Identify which cell holds the provided text, then report its (X, Y) central coordinate. 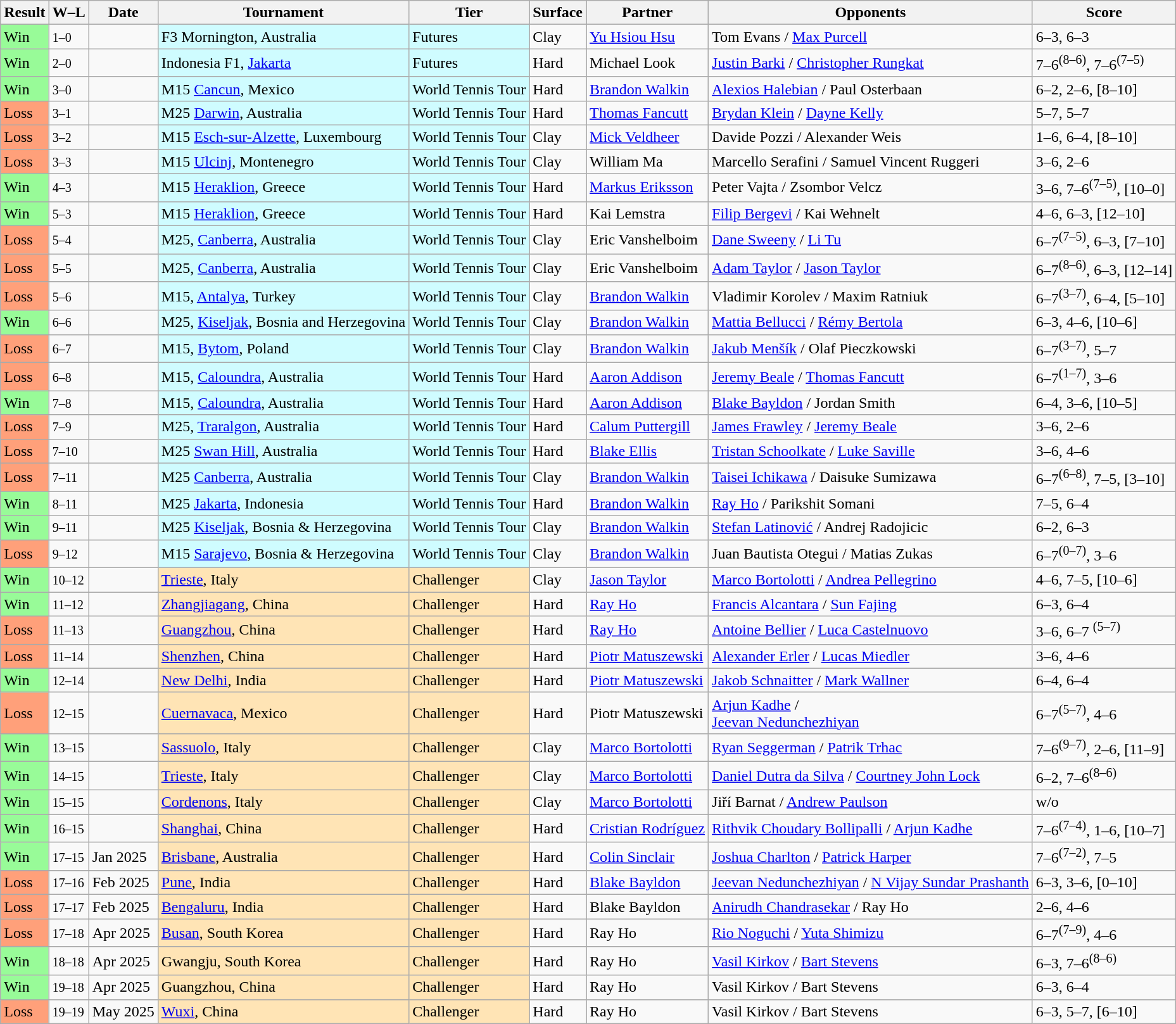
Score (1104, 13)
M15 Esch-sur-Alzette, Luxembourg (283, 137)
6–2, 6–3 (1104, 528)
Juan Bautista Otegui / Matias Zukas (871, 553)
James Frawley / Jeremy Beale (871, 427)
Bengaluru, India (283, 907)
6–7 (68, 348)
4–6, 6–3, [12–10] (1104, 213)
Pune, India (283, 883)
Busan, South Korea (283, 933)
M15, Antalya, Turkey (283, 296)
Indonesia F1, Jakarta (283, 63)
Cristian Rodríguez (647, 828)
Yu Hsiou Hsu (647, 37)
7–11 (68, 477)
13–15 (68, 747)
6–8 (68, 377)
2–0 (68, 63)
Markus Eriksson (647, 187)
6–4, 3–6, [10–5] (1104, 403)
17–18 (68, 933)
Tier (469, 13)
Blake Ellis (647, 451)
Brydan Klein / Dayne Kelly (871, 113)
3–3 (68, 161)
Alexios Halebian / Paul Osterbaan (871, 89)
w/o (1104, 802)
Jeremy Beale / Thomas Fancutt (871, 377)
Antoine Bellier / Luca Castelnuovo (871, 631)
Rio Noguchi / Yuta Shimizu (871, 933)
7–8 (68, 403)
Mick Veldheer (647, 137)
F3 Mornington, Australia (283, 37)
M15 Sarajevo, Bosnia & Herzegovina (283, 553)
Tournament (283, 13)
Shanghai, China (283, 828)
6–7(8–6), 6–3, [12–14] (1104, 269)
Jakob Schnaitter / Mark Wallner (871, 680)
Anirudh Chandrasekar / Ray Ho (871, 907)
3–1 (68, 113)
Result (25, 13)
10–12 (68, 580)
Stefan Latinović / Andrej Radojicic (871, 528)
5–7, 5–7 (1104, 113)
7–9 (68, 427)
3–6, 7–6(7–5), [10–0] (1104, 187)
M25 Kiseljak, Bosnia & Herzegovina (283, 528)
11–13 (68, 631)
Thomas Fancutt (647, 113)
6–6 (68, 322)
Ray Ho / Parikshit Somani (871, 503)
M25, Kiseljak, Bosnia and Herzegovina (283, 322)
17–15 (68, 856)
Ryan Seggerman / Patrik Trhac (871, 747)
6–7(1–7), 3–6 (1104, 377)
Jason Taylor (647, 580)
M25 Swan Hill, Australia (283, 451)
7–6(7–2), 7–5 (1104, 856)
Jeevan Nedunchezhiyan / N Vijay Sundar Prashanth (871, 883)
6–7(6–8), 7–5, [3–10] (1104, 477)
4–6, 7–5, [10–6] (1104, 580)
6–7(3–7), 6–4, [5–10] (1104, 296)
Joshua Charlton / Patrick Harper (871, 856)
Adam Taylor / Jason Taylor (871, 269)
Tom Evans / Max Purcell (871, 37)
8–11 (68, 503)
M25 Darwin, Australia (283, 113)
6–3, 3–6, [0–10] (1104, 883)
6–7(7–9), 4–6 (1104, 933)
7–6(8–6), 7–6(7–5) (1104, 63)
18–18 (68, 961)
Gwangju, South Korea (283, 961)
11–14 (68, 656)
7–6(7–4), 1–6, [10–7] (1104, 828)
Date (123, 13)
Jiří Barnat / Andrew Paulson (871, 802)
6–3, 5–7, [6–10] (1104, 1011)
15–15 (68, 802)
14–15 (68, 776)
Taisei Ichikawa / Daisuke Sumizawa (871, 477)
Filip Bergevi / Kai Wehnelt (871, 213)
16–15 (68, 828)
6–3, 7–6(8–6) (1104, 961)
Opponents (871, 13)
6–7(5–7), 4–6 (1104, 713)
Davide Pozzi / Alexander Weis (871, 137)
Tristan Schoolkate / Luke Saville (871, 451)
7–10 (68, 451)
17–16 (68, 883)
9–12 (68, 553)
3–2 (68, 137)
7–6(9–7), 2–6, [11–9] (1104, 747)
11–12 (68, 604)
Vladimir Korolev / Maxim Ratniuk (871, 296)
Calum Puttergill (647, 427)
3–6, 6–7 (5–7) (1104, 631)
Brisbane, Australia (283, 856)
6–3, 4–6, [10–6] (1104, 322)
Justin Barki / Christopher Rungkat (871, 63)
5–5 (68, 269)
M15 Cancun, Mexico (283, 89)
New Delhi, India (283, 680)
William Ma (647, 161)
Peter Vajta / Zsombor Velcz (871, 187)
19–18 (68, 987)
12–14 (68, 680)
Jan 2025 (123, 856)
Shenzhen, China (283, 656)
Marco Bortolotti / Andrea Pellegrino (871, 580)
M25 Jakarta, Indonesia (283, 503)
Zhangjiagang, China (283, 604)
W–L (68, 13)
Blake Bayldon / Jordan Smith (871, 403)
3–0 (68, 89)
M15, Bytom, Poland (283, 348)
Jakub Menšík / Olaf Pieczkowski (871, 348)
Daniel Dutra da Silva / Courtney John Lock (871, 776)
Rithvik Choudary Bollipalli / Arjun Kadhe (871, 828)
Michael Look (647, 63)
1–6, 6–4, [8–10] (1104, 137)
5–3 (68, 213)
Cuernavaca, Mexico (283, 713)
19–19 (68, 1011)
5–6 (68, 296)
6–4, 6–4 (1104, 680)
Kai Lemstra (647, 213)
Arjun Kadhe / Jeevan Nedunchezhiyan (871, 713)
6–3, 6–3 (1104, 37)
Partner (647, 13)
1–0 (68, 37)
5–4 (68, 239)
Alexander Erler / Lucas Miedler (871, 656)
May 2025 (123, 1011)
9–11 (68, 528)
Marcello Serafini / Samuel Vincent Ruggeri (871, 161)
17–17 (68, 907)
Colin Sinclair (647, 856)
6–7(7–5), 6–3, [7–10] (1104, 239)
M25, Traralgon, Australia (283, 427)
M25 Canberra, Australia (283, 477)
Mattia Bellucci / Rémy Bertola (871, 322)
Wuxi, China (283, 1011)
6–7(3–7), 5–7 (1104, 348)
Sassuolo, Italy (283, 747)
M15 Ulcinj, Montenegro (283, 161)
Dane Sweeny / Li Tu (871, 239)
12–15 (68, 713)
7–5, 6–4 (1104, 503)
4–3 (68, 187)
Cordenons, Italy (283, 802)
6–7(0–7), 3–6 (1104, 553)
Francis Alcantara / Sun Fajing (871, 604)
2–6, 4–6 (1104, 907)
6–2, 2–6, [8–10] (1104, 89)
6–2, 7–6(8–6) (1104, 776)
Surface (558, 13)
